Provide the [x, y] coordinate of the cell's center where the given text is located.  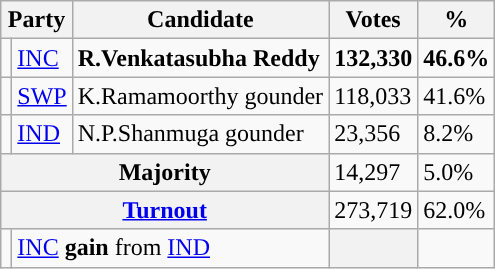
IND [42, 134]
62.0% [456, 210]
SWP [42, 96]
46.6% [456, 58]
INC [42, 58]
N.P.Shanmuga gounder [200, 134]
R.Venkatasubha Reddy [200, 58]
5.0% [456, 172]
% [456, 20]
Candidate [200, 20]
118,033 [374, 96]
K.Ramamoorthy gounder [200, 96]
Turnout [165, 210]
Majority [165, 172]
Votes [374, 20]
41.6% [456, 96]
14,297 [374, 172]
273,719 [374, 210]
Party [36, 20]
8.2% [456, 134]
132,330 [374, 58]
INC gain from IND [170, 248]
23,356 [374, 134]
